Search for the cell housing the specified text and yield its [x, y] center coordinate. 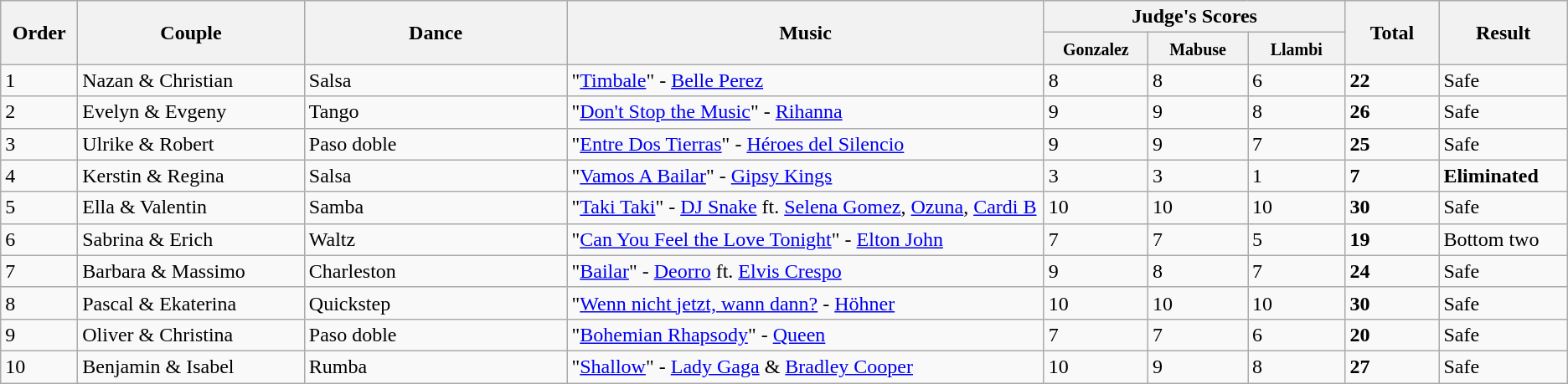
Charleston [436, 271]
Music [806, 33]
2 [39, 112]
27 [1392, 366]
"Don't Stop the Music" - Rihanna [806, 112]
Total [1392, 33]
Waltz [436, 239]
Ulrike & Robert [191, 144]
Bottom two [1503, 239]
Rumba [436, 366]
"Entre Dos Tierras" - Héroes del Silencio [806, 144]
Nazan & Christian [191, 80]
22 [1392, 80]
Ella & Valentin [191, 207]
Gonzalez [1096, 49]
"Bailar" - Deorro ft. Elvis Crespo [806, 271]
"Shallow" - Lady Gaga & Bradley Cooper [806, 366]
Eliminated [1503, 176]
Pascal & Ekaterina [191, 303]
Kerstin & Regina [191, 176]
"Bohemian Rhapsody" - Queen [806, 335]
Oliver & Christina [191, 335]
Benjamin & Isabel [191, 366]
Llambi [1297, 49]
"Vamos A Bailar" - Gipsy Kings [806, 176]
Evelyn & Evgeny [191, 112]
4 [39, 176]
26 [1392, 112]
Couple [191, 33]
19 [1392, 239]
Dance [436, 33]
Order [39, 33]
20 [1392, 335]
Judge's Scores [1194, 17]
Barbara & Massimo [191, 271]
Quickstep [436, 303]
24 [1392, 271]
Result [1503, 33]
"Wenn nicht jetzt, wann dann? - Höhner [806, 303]
25 [1392, 144]
"Taki Taki" - DJ Snake ft. Selena Gomez, Ozuna, Cardi B [806, 207]
Sabrina & Erich [191, 239]
"Timbale" - Belle Perez [806, 80]
Tango [436, 112]
"Can You Feel the Love Tonight" - Elton John [806, 239]
Mabuse [1198, 49]
Samba [436, 207]
